Find where the given text appears and provide that cell's center as (x, y) coordinate. 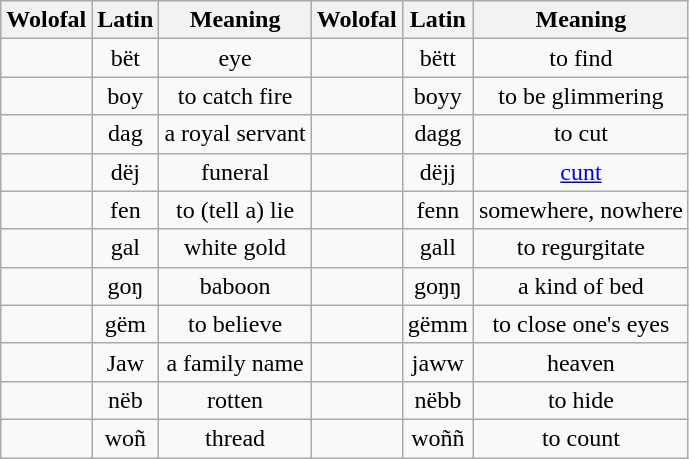
boy (126, 96)
to cut (580, 134)
funeral (235, 172)
gall (438, 248)
a kind of bed (580, 286)
dagg (438, 134)
heaven (580, 362)
goŋŋ (438, 286)
to (tell a) lie (235, 210)
goŋ (126, 286)
white gold (235, 248)
to close one's eyes (580, 324)
fen (126, 210)
dag (126, 134)
dëj (126, 172)
to find (580, 58)
woñ (126, 438)
gal (126, 248)
gëmm (438, 324)
bët (126, 58)
woññ (438, 438)
to count (580, 438)
to hide (580, 400)
nëb (126, 400)
cunt (580, 172)
somewhere, nowhere (580, 210)
to regurgitate (580, 248)
baboon (235, 286)
thread (235, 438)
to believe (235, 324)
dëjj (438, 172)
eye (235, 58)
jaww (438, 362)
to catch fire (235, 96)
nëbb (438, 400)
bëtt (438, 58)
boyy (438, 96)
Jaw (126, 362)
rotten (235, 400)
a royal servant (235, 134)
to be glimmering (580, 96)
a family name (235, 362)
gëm (126, 324)
fenn (438, 210)
